Find where the given text appears and provide that cell's center as (x, y) coordinate. 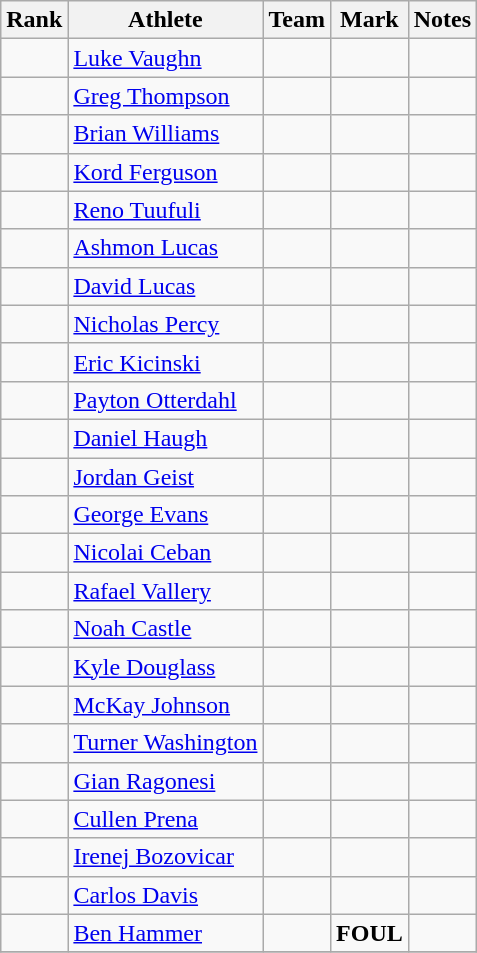
Kyle Douglass (166, 667)
George Evans (166, 515)
Mark (370, 20)
Notes (442, 20)
Team (297, 20)
Athlete (166, 20)
Rafael Vallery (166, 591)
FOUL (370, 933)
Noah Castle (166, 629)
Reno Tuufuli (166, 210)
Nicholas Percy (166, 324)
Eric Kicinski (166, 362)
Carlos Davis (166, 895)
Brian Williams (166, 134)
Rank (34, 20)
Payton Otterdahl (166, 400)
Turner Washington (166, 743)
David Lucas (166, 286)
Ben Hammer (166, 933)
Greg Thompson (166, 96)
Ashmon Lucas (166, 248)
Daniel Haugh (166, 438)
Gian Ragonesi (166, 781)
Irenej Bozovicar (166, 857)
Jordan Geist (166, 477)
Kord Ferguson (166, 172)
Cullen Prena (166, 819)
McKay Johnson (166, 705)
Luke Vaughn (166, 58)
Nicolai Ceban (166, 553)
